Capture the cell that displays the provided text and extract its (X, Y) central coordinate. 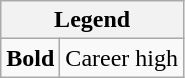
Career high (122, 58)
Legend (92, 20)
Bold (30, 58)
